From the cell containing the given text, extract its center point as (X, Y) coordinate. 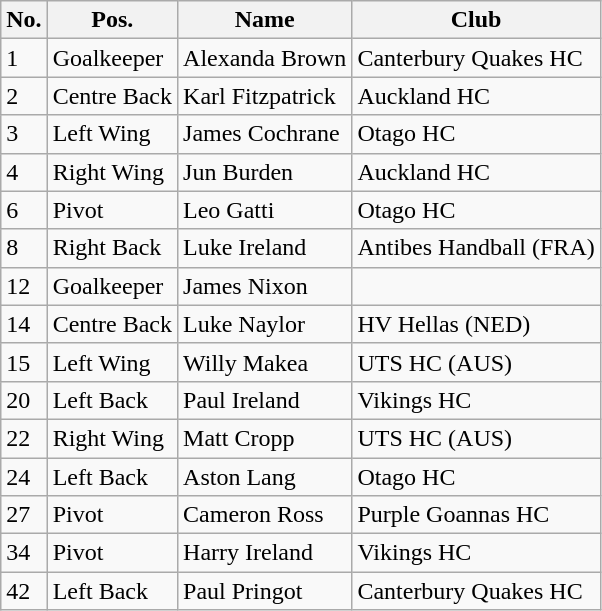
Club (476, 20)
6 (24, 210)
3 (24, 134)
Name (265, 20)
Leo Gatti (265, 210)
Paul Ireland (265, 400)
Cameron Ross (265, 515)
22 (24, 438)
15 (24, 362)
HV Hellas (NED) (476, 324)
1 (24, 58)
34 (24, 553)
Harry Ireland (265, 553)
20 (24, 400)
Paul Pringot (265, 591)
2 (24, 96)
Pos. (112, 20)
Willy Makea (265, 362)
No. (24, 20)
27 (24, 515)
Right Back (112, 248)
8 (24, 248)
Jun Burden (265, 172)
James Cochrane (265, 134)
24 (24, 477)
Antibes Handball (FRA) (476, 248)
12 (24, 286)
42 (24, 591)
Purple Goannas HC (476, 515)
Luke Naylor (265, 324)
4 (24, 172)
Luke Ireland (265, 248)
Matt Cropp (265, 438)
Alexanda Brown (265, 58)
James Nixon (265, 286)
14 (24, 324)
Karl Fitzpatrick (265, 96)
Aston Lang (265, 477)
